Extract the [x, y] coordinate from the center of the cell holding the provided text.  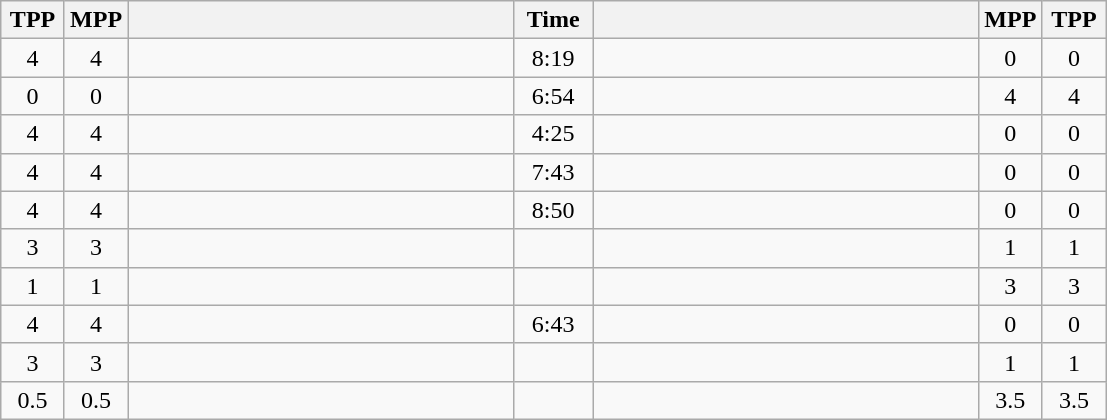
7:43 [554, 172]
8:19 [554, 58]
6:43 [554, 324]
4:25 [554, 134]
6:54 [554, 96]
Time [554, 20]
8:50 [554, 210]
